Return the [x, y] coordinate for the center point of the cell that contains the specified text.  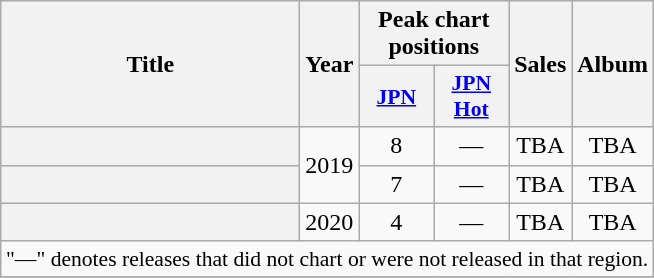
Peak chart positions [434, 34]
4 [396, 222]
7 [396, 184]
Year [330, 64]
2020 [330, 222]
2019 [330, 165]
JPN [396, 96]
Album [613, 64]
8 [396, 146]
Sales [540, 64]
Title [150, 64]
JPNHot [472, 96]
"—" denotes releases that did not chart or were not released in that region. [328, 259]
